From the cell containing the given text, extract its center point as [x, y] coordinate. 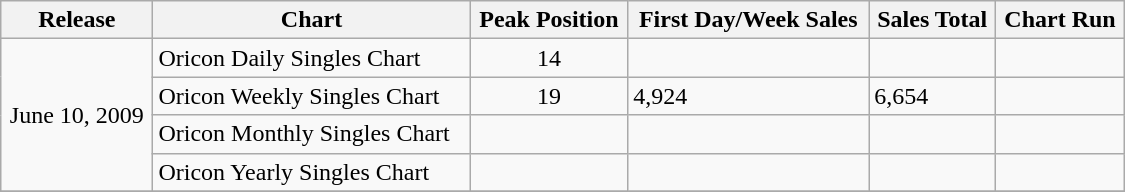
June 10, 2009 [77, 115]
Oricon Weekly Singles Chart [312, 96]
Chart [312, 20]
First Day/Week Sales [748, 20]
Release [77, 20]
Peak Position [549, 20]
Oricon Yearly Singles Chart [312, 172]
4,924 [748, 96]
19 [549, 96]
Oricon Daily Singles Chart [312, 58]
14 [549, 58]
Chart Run [1060, 20]
6,654 [932, 96]
Oricon Monthly Singles Chart [312, 134]
Sales Total [932, 20]
